From the cell containing the given text, extract its center point as (x, y) coordinate. 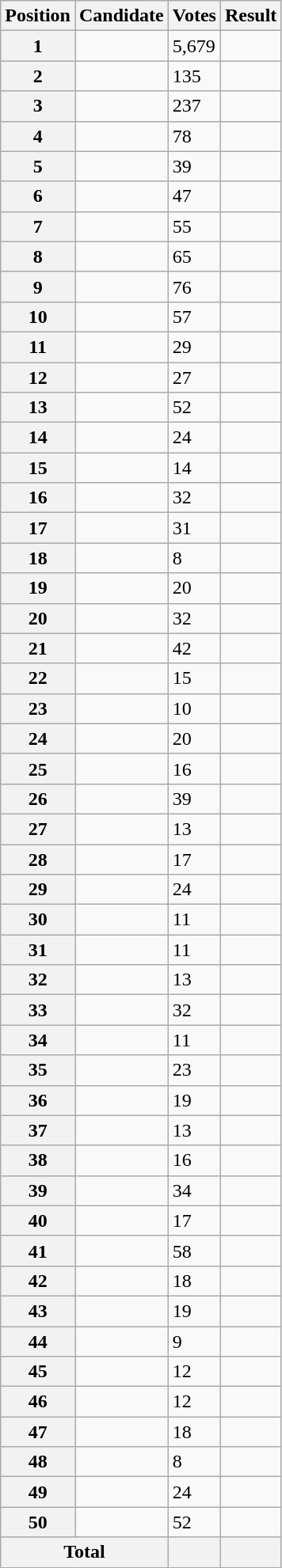
135 (194, 76)
78 (194, 136)
55 (194, 226)
50 (38, 1522)
48 (38, 1462)
38 (38, 1160)
5,679 (194, 46)
49 (38, 1492)
Candidate (121, 16)
26 (38, 799)
2 (38, 76)
58 (194, 1251)
37 (38, 1130)
65 (194, 256)
40 (38, 1221)
7 (38, 226)
Result (250, 16)
28 (38, 859)
Position (38, 16)
237 (194, 106)
45 (38, 1372)
Total (85, 1552)
41 (38, 1251)
25 (38, 769)
76 (194, 287)
30 (38, 920)
44 (38, 1342)
43 (38, 1311)
57 (194, 317)
35 (38, 1070)
6 (38, 196)
Votes (194, 16)
5 (38, 166)
36 (38, 1100)
4 (38, 136)
22 (38, 678)
21 (38, 648)
3 (38, 106)
46 (38, 1402)
33 (38, 1010)
1 (38, 46)
